From the cell containing the given text, extract its center point as (x, y) coordinate. 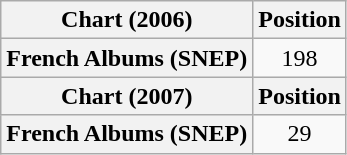
Chart (2006) (127, 20)
Chart (2007) (127, 96)
198 (300, 58)
29 (300, 134)
